Pinpoint the cell where the given text exists, returning its [X, Y] midpoint coordinate. 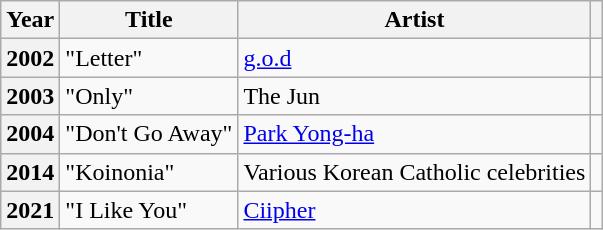
Year [30, 20]
The Jun [414, 96]
Ciipher [414, 210]
"Koinonia" [149, 172]
"Don't Go Away" [149, 134]
Title [149, 20]
2003 [30, 96]
"Only" [149, 96]
Artist [414, 20]
"I Like You" [149, 210]
2002 [30, 58]
Park Yong-ha [414, 134]
2021 [30, 210]
2014 [30, 172]
g.o.d [414, 58]
Various Korean Catholic celebrities [414, 172]
2004 [30, 134]
"Letter" [149, 58]
